Identify which cell holds the provided text, then report its [x, y] central coordinate. 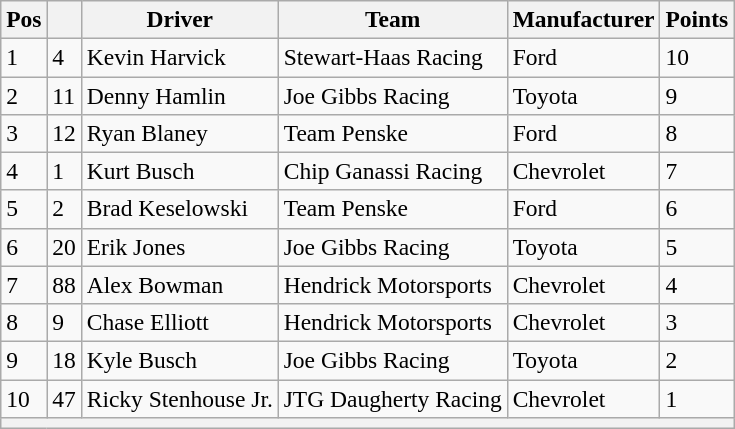
Chase Elliott [180, 322]
Brad Keselowski [180, 209]
Chip Ganassi Racing [392, 171]
Points [697, 19]
Team [392, 19]
88 [64, 285]
JTG Daugherty Racing [392, 398]
11 [64, 95]
Driver [180, 19]
Manufacturer [584, 19]
12 [64, 133]
47 [64, 398]
Kyle Busch [180, 360]
Kurt Busch [180, 171]
Alex Bowman [180, 285]
Ryan Blaney [180, 133]
Kevin Harvick [180, 57]
Ricky Stenhouse Jr. [180, 398]
Denny Hamlin [180, 95]
20 [64, 247]
Erik Jones [180, 247]
Stewart-Haas Racing [392, 57]
18 [64, 360]
Pos [24, 19]
